Pinpoint the cell where the given text exists, returning its [x, y] midpoint coordinate. 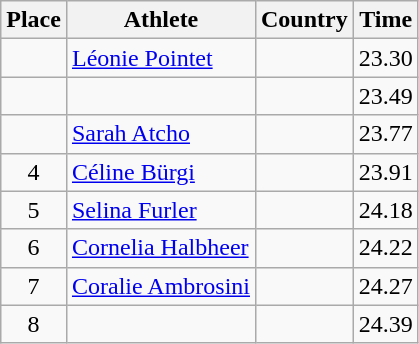
8 [34, 324]
6 [34, 248]
23.30 [386, 58]
Selina Furler [160, 210]
24.22 [386, 248]
24.27 [386, 286]
Céline Bürgi [160, 172]
Place [34, 20]
24.18 [386, 210]
5 [34, 210]
Country [304, 20]
Cornelia Halbheer [160, 248]
23.91 [386, 172]
Léonie Pointet [160, 58]
24.39 [386, 324]
Time [386, 20]
4 [34, 172]
23.49 [386, 96]
23.77 [386, 134]
Athlete [160, 20]
Sarah Atcho [160, 134]
7 [34, 286]
Coralie Ambrosini [160, 286]
